Output the (X, Y) coordinate of the center of the cell containing the given text.  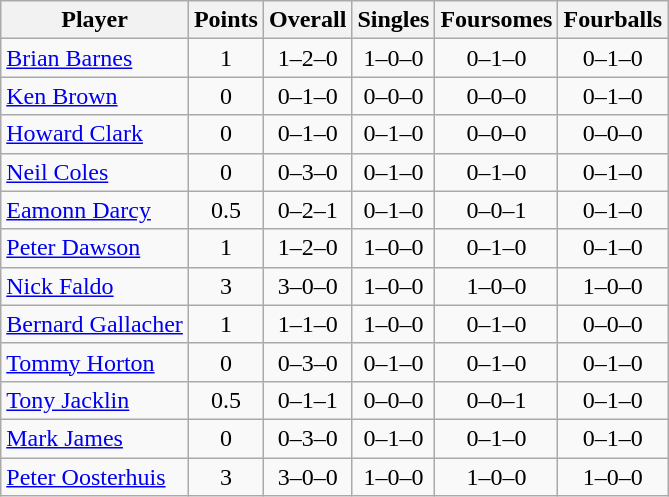
0–1–1 (307, 400)
Bernard Gallacher (95, 324)
Tommy Horton (95, 362)
Singles (394, 20)
Nick Faldo (95, 286)
Eamonn Darcy (95, 210)
Neil Coles (95, 172)
Mark James (95, 438)
Ken Brown (95, 96)
Points (226, 20)
Player (95, 20)
Foursomes (496, 20)
Overall (307, 20)
Tony Jacklin (95, 400)
Peter Dawson (95, 248)
0–2–1 (307, 210)
Howard Clark (95, 134)
Brian Barnes (95, 58)
Fourballs (613, 20)
Peter Oosterhuis (95, 477)
1–1–0 (307, 324)
